Detect which cell encompasses the target text, then output its (X, Y) center coordinate. 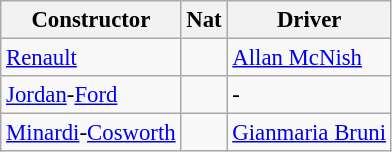
Minardi-Cosworth (91, 133)
Constructor (91, 20)
Nat (204, 20)
Gianmaria Bruni (309, 133)
Driver (309, 20)
- (309, 95)
Jordan-Ford (91, 95)
Allan McNish (309, 58)
Renault (91, 58)
